Determine the (X, Y) coordinate at the center of the cell enclosing the given text.  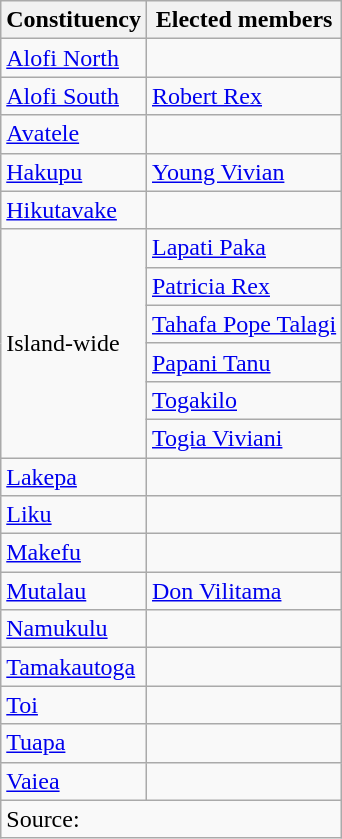
Hikutavake (74, 210)
Lakepa (74, 477)
Papani Tanu (244, 362)
Robert Rex (244, 96)
Tamakautoga (74, 667)
Togakilo (244, 400)
Hakupu (74, 172)
Lapati Paka (244, 248)
Source: (172, 819)
Namukulu (74, 629)
Vaiea (74, 781)
Alofi North (74, 58)
Mutalau (74, 591)
Liku (74, 515)
Young Vivian (244, 172)
Patricia Rex (244, 286)
Don Vilitama (244, 591)
Tuapa (74, 743)
Tahafa Pope Talagi (244, 324)
Makefu (74, 553)
Toi (74, 705)
Island-wide (74, 343)
Togia Viviani (244, 438)
Alofi South (74, 96)
Constituency (74, 20)
Avatele (74, 134)
Elected members (244, 20)
